Locate the cell with the specified text and output its [x, y] center coordinate. 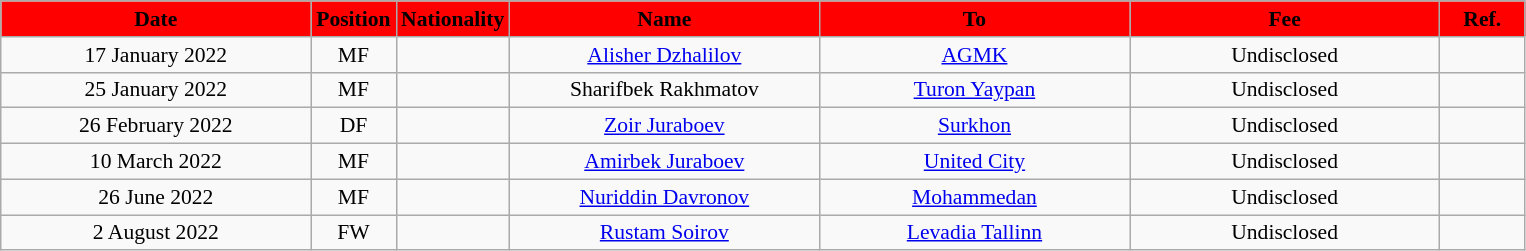
Zoir Juraboev [664, 126]
AGMK [974, 55]
DF [354, 126]
26 February 2022 [156, 126]
FW [354, 233]
Sharifbek Rakhmatov [664, 90]
United City [974, 162]
Surkhon [974, 126]
Turon Yaypan [974, 90]
10 March 2022 [156, 162]
Name [664, 19]
Position [354, 19]
26 June 2022 [156, 197]
17 January 2022 [156, 55]
Ref. [1482, 19]
Alisher Dzhalilov [664, 55]
Mohammedan [974, 197]
To [974, 19]
2 August 2022 [156, 233]
Rustam Soirov [664, 233]
Fee [1285, 19]
25 January 2022 [156, 90]
Amirbek Juraboev [664, 162]
Nuriddin Davronov [664, 197]
Date [156, 19]
Nationality [452, 19]
Levadia Tallinn [974, 233]
